Extract the [x, y] coordinate from the center of the cell holding the provided text.  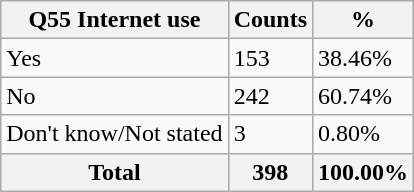
398 [270, 172]
100.00% [364, 172]
Counts [270, 20]
Don't know/Not stated [114, 134]
Yes [114, 58]
% [364, 20]
3 [270, 134]
Total [114, 172]
0.80% [364, 134]
242 [270, 96]
No [114, 96]
60.74% [364, 96]
153 [270, 58]
Q55 Internet use [114, 20]
38.46% [364, 58]
